Search for the cell housing the specified text and yield its (X, Y) center coordinate. 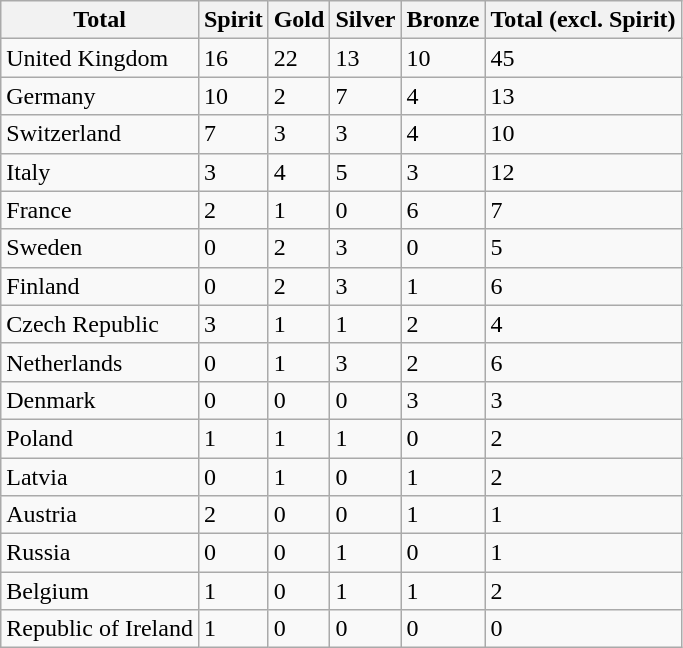
16 (233, 58)
Germany (100, 96)
France (100, 210)
Bronze (443, 20)
45 (583, 58)
12 (583, 172)
Denmark (100, 400)
Finland (100, 286)
Total (excl. Spirit) (583, 20)
Czech Republic (100, 324)
22 (299, 58)
Poland (100, 438)
Latvia (100, 477)
United Kingdom (100, 58)
Spirit (233, 20)
Republic of Ireland (100, 629)
Gold (299, 20)
Italy (100, 172)
Switzerland (100, 134)
Netherlands (100, 362)
Russia (100, 553)
Silver (366, 20)
Austria (100, 515)
Belgium (100, 591)
Sweden (100, 248)
Total (100, 20)
